Extract the (X, Y) coordinate from the center of the cell holding the provided text.  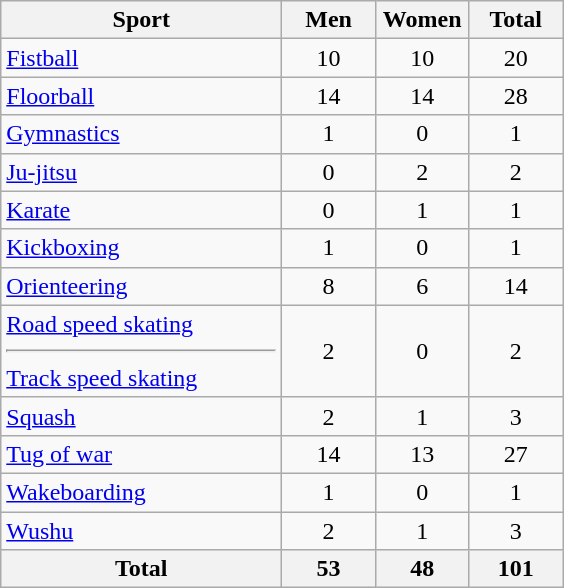
28 (516, 96)
Kickboxing (142, 248)
Tug of war (142, 454)
6 (422, 286)
Men (329, 20)
48 (422, 569)
Fistball (142, 58)
101 (516, 569)
Ju-jitsu (142, 172)
20 (516, 58)
27 (516, 454)
Road speed skatingTrack speed skating (142, 351)
Gymnastics (142, 134)
Wakeboarding (142, 492)
Sport (142, 20)
13 (422, 454)
8 (329, 286)
Karate (142, 210)
Orienteering (142, 286)
Wushu (142, 531)
Women (422, 20)
53 (329, 569)
Floorball (142, 96)
Squash (142, 416)
